Search for the cell housing the specified text and yield its (X, Y) center coordinate. 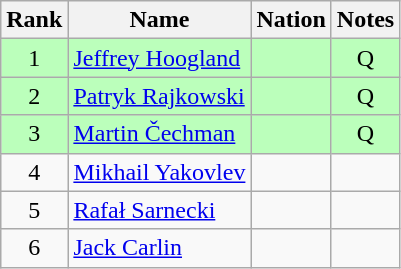
4 (34, 172)
Notes (365, 20)
2 (34, 96)
1 (34, 58)
Rank (34, 20)
Name (160, 20)
Mikhail Yakovlev (160, 172)
Jeffrey Hoogland (160, 58)
Nation (291, 20)
Rafał Sarnecki (160, 210)
Jack Carlin (160, 248)
6 (34, 248)
5 (34, 210)
Patryk Rajkowski (160, 96)
Martin Čechman (160, 134)
3 (34, 134)
